Determine the [X, Y] coordinate at the center of the cell enclosing the given text.  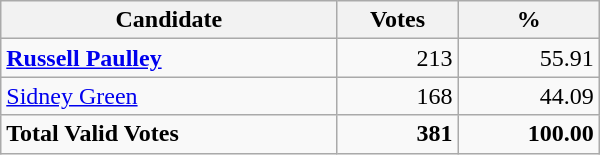
44.09 [528, 96]
Russell Paulley [169, 58]
100.00 [528, 134]
Sidney Green [169, 96]
168 [398, 96]
Total Valid Votes [169, 134]
381 [398, 134]
Candidate [169, 20]
Votes [398, 20]
% [528, 20]
55.91 [528, 58]
213 [398, 58]
